From the cell containing the given text, extract its center point as (x, y) coordinate. 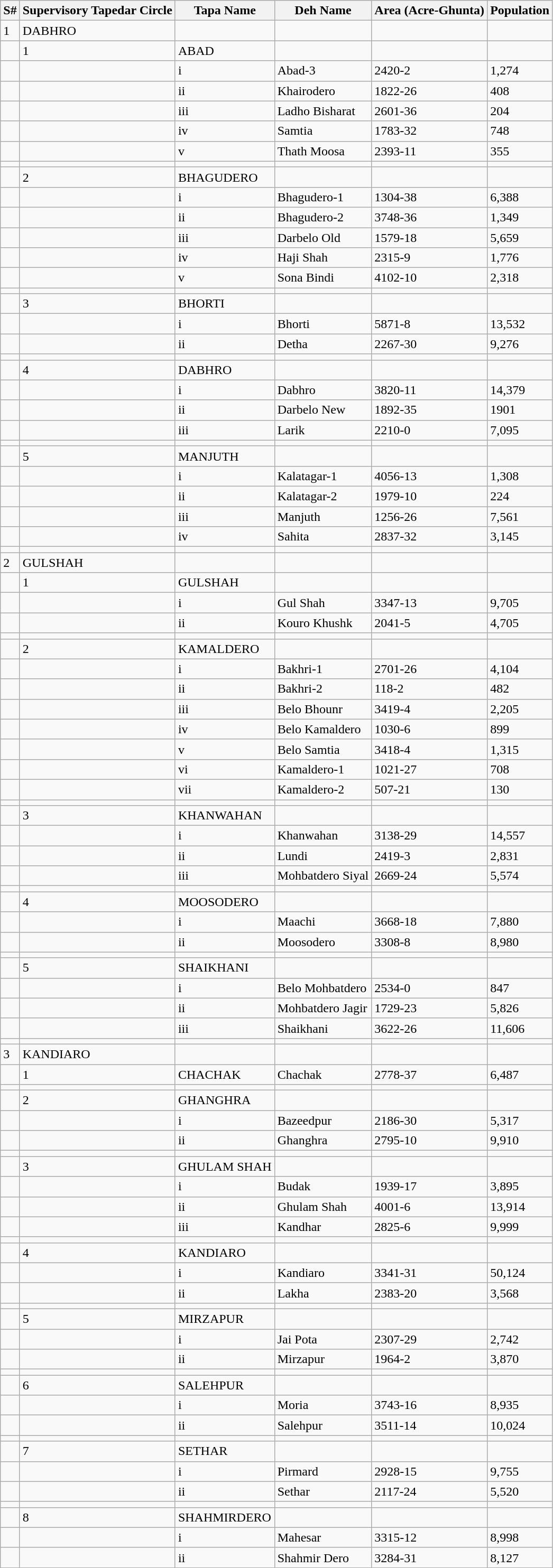
130 (520, 789)
1979-10 (429, 496)
2383-20 (429, 1293)
Kamaldero-1 (323, 769)
3347-13 (429, 603)
BHAGUDERO (225, 177)
Kandhar (323, 1227)
8,935 (520, 1405)
Sethar (323, 1491)
2,318 (520, 278)
13,532 (520, 324)
2601-36 (429, 111)
4102-10 (429, 278)
1,315 (520, 749)
2117-24 (429, 1491)
Kamaldero-2 (323, 789)
1783-32 (429, 131)
3308-8 (429, 942)
204 (520, 111)
Budak (323, 1187)
Belo Bhounr (323, 709)
9,755 (520, 1471)
Jai Pota (323, 1339)
Kouro Khushk (323, 623)
4,104 (520, 669)
Supervisory Tapedar Circle (97, 11)
Thath Moosa (323, 151)
3511-14 (429, 1425)
10,024 (520, 1425)
1,776 (520, 258)
3,145 (520, 537)
1030-6 (429, 729)
2701-26 (429, 669)
708 (520, 769)
3,870 (520, 1359)
Bhorti (323, 324)
Mahesar (323, 1537)
1822-26 (429, 91)
5,520 (520, 1491)
Bhagudero-2 (323, 217)
2795-10 (429, 1141)
408 (520, 91)
3138-29 (429, 836)
7,095 (520, 430)
1939-17 (429, 1187)
1,308 (520, 476)
Dabhro (323, 390)
1729-23 (429, 1008)
2825-6 (429, 1227)
1892-35 (429, 410)
Bakhri-2 (323, 689)
SETHAR (225, 1451)
Sona Bindi (323, 278)
224 (520, 496)
Mohbatdero Siyal (323, 876)
Shaikhani (323, 1028)
6 (97, 1385)
2,831 (520, 856)
vii (225, 789)
9,705 (520, 603)
MIRZAPUR (225, 1319)
3,568 (520, 1293)
2778-37 (429, 1074)
Mohbatdero Jagir (323, 1008)
3820-11 (429, 390)
Gul Shah (323, 603)
1579-18 (429, 237)
2267-30 (429, 344)
1304-38 (429, 197)
3748-36 (429, 217)
SALEHPUR (225, 1385)
Darbelo New (323, 410)
5,659 (520, 237)
Tapa Name (225, 11)
9,276 (520, 344)
9,910 (520, 1141)
4,705 (520, 623)
847 (520, 988)
Abad-3 (323, 71)
13,914 (520, 1207)
2210-0 (429, 430)
355 (520, 151)
2837-32 (429, 537)
2393-11 (429, 151)
482 (520, 689)
Kalatagar-1 (323, 476)
Population (520, 11)
Chachak (323, 1074)
Belo Kamaldero (323, 729)
4001-6 (429, 1207)
2,742 (520, 1339)
1256-26 (429, 516)
5,574 (520, 876)
Bhagudero-1 (323, 197)
Khairodero (323, 91)
2534-0 (429, 988)
Samtia (323, 131)
GHULAM SHAH (225, 1166)
Moosodero (323, 942)
Mirzapur (323, 1359)
11,606 (520, 1028)
S# (10, 11)
14,557 (520, 836)
Area (Acre-Ghunta) (429, 11)
Haji Shah (323, 258)
CHACHAK (225, 1074)
7,880 (520, 922)
3,895 (520, 1187)
SHAHMIRDERO (225, 1517)
3284-31 (429, 1557)
748 (520, 131)
SHAIKHANI (225, 968)
Bazeedpur (323, 1121)
14,379 (520, 390)
Detha (323, 344)
GHANGHRA (225, 1100)
KHANWAHAN (225, 816)
Belo Samtia (323, 749)
3668-18 (429, 922)
507-21 (429, 789)
Belo Mohbatdero (323, 988)
2420-2 (429, 71)
1901 (520, 410)
8,998 (520, 1537)
Larik (323, 430)
2419-3 (429, 856)
Kalatagar-2 (323, 496)
Moria (323, 1405)
Maachi (323, 922)
3419-4 (429, 709)
118-2 (429, 689)
Kandiaro (323, 1273)
4056-13 (429, 476)
6,487 (520, 1074)
50,124 (520, 1273)
2186-30 (429, 1121)
3418-4 (429, 749)
ABAD (225, 51)
Manjuth (323, 516)
3341-31 (429, 1273)
Shahmir Dero (323, 1557)
vi (225, 769)
3622-26 (429, 1028)
899 (520, 729)
9,999 (520, 1227)
5,826 (520, 1008)
8 (97, 1517)
Ghanghra (323, 1141)
3315-12 (429, 1537)
2669-24 (429, 876)
Ladho Bisharat (323, 111)
Lundi (323, 856)
2307-29 (429, 1339)
Sahita (323, 537)
Ghulam Shah (323, 1207)
3743-16 (429, 1405)
Salehpur (323, 1425)
Darbelo Old (323, 237)
2315-9 (429, 258)
6,388 (520, 197)
8,127 (520, 1557)
8,980 (520, 942)
Pirmard (323, 1471)
Lakha (323, 1293)
BHORTI (225, 304)
7,561 (520, 516)
5871-8 (429, 324)
7 (97, 1451)
Bakhri-1 (323, 669)
KAMALDERO (225, 649)
1964-2 (429, 1359)
2041-5 (429, 623)
1021-27 (429, 769)
MANJUTH (225, 456)
MOOSODERO (225, 902)
Khanwahan (323, 836)
2,205 (520, 709)
1,274 (520, 71)
5,317 (520, 1121)
1,349 (520, 217)
2928-15 (429, 1471)
Deh Name (323, 11)
